Find where the given text appears and provide that cell's center as [X, Y] coordinate. 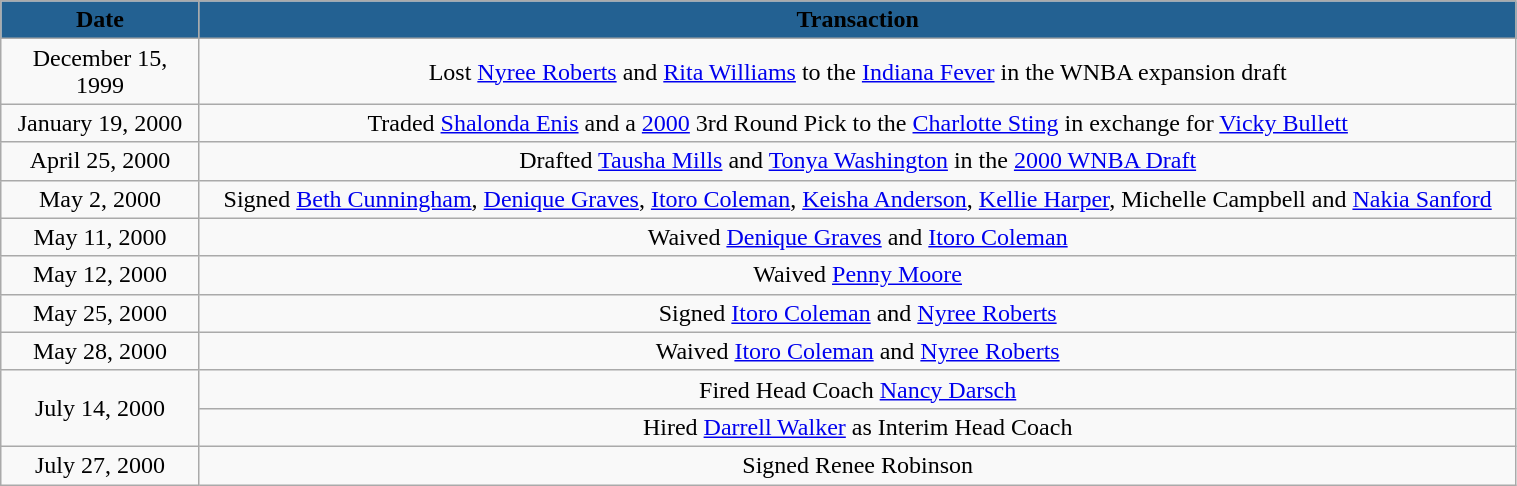
January 19, 2000 [100, 123]
May 2, 2000 [100, 199]
May 25, 2000 [100, 313]
Transaction [858, 20]
Waived Itoro Coleman and Nyree Roberts [858, 351]
May 28, 2000 [100, 351]
Signed Renee Robinson [858, 465]
Signed Itoro Coleman and Nyree Roberts [858, 313]
July 27, 2000 [100, 465]
Lost Nyree Roberts and Rita Williams to the Indiana Fever in the WNBA expansion draft [858, 72]
December 15, 1999 [100, 72]
Drafted Tausha Mills and Tonya Washington in the 2000 WNBA Draft [858, 161]
Signed Beth Cunningham, Denique Graves, Itoro Coleman, Keisha Anderson, Kellie Harper, Michelle Campbell and Nakia Sanford [858, 199]
Waived Penny Moore [858, 275]
Waived Denique Graves and Itoro Coleman [858, 237]
May 12, 2000 [100, 275]
Fired Head Coach Nancy Darsch [858, 389]
April 25, 2000 [100, 161]
Date [100, 20]
Hired Darrell Walker as Interim Head Coach [858, 427]
July 14, 2000 [100, 408]
May 11, 2000 [100, 237]
Traded Shalonda Enis and a 2000 3rd Round Pick to the Charlotte Sting in exchange for Vicky Bullett [858, 123]
